Return the [x, y] coordinate for the center point of the cell that contains the specified text.  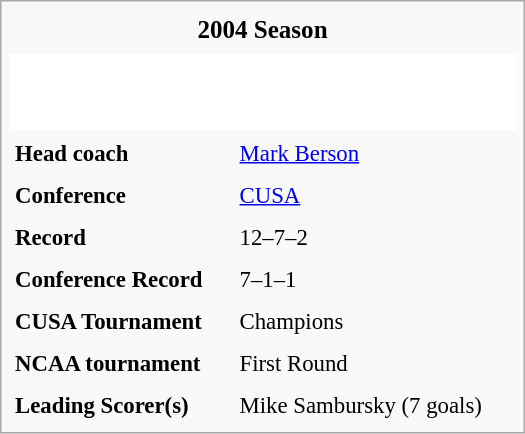
Conference Record [120, 280]
Champions [375, 322]
Conference [120, 196]
7–1–1 [375, 280]
CUSA Tournament [120, 322]
NCAA tournament [120, 364]
Record [120, 238]
Leading Scorer(s) [120, 406]
Head coach [120, 154]
Mike Sambursky (7 goals) [375, 406]
Mark Berson [375, 154]
2004 Season [262, 30]
12–7–2 [375, 238]
First Round [375, 364]
CUSA [375, 196]
